For the text-containing cell, return its midpoint in [x, y] coordinate format. 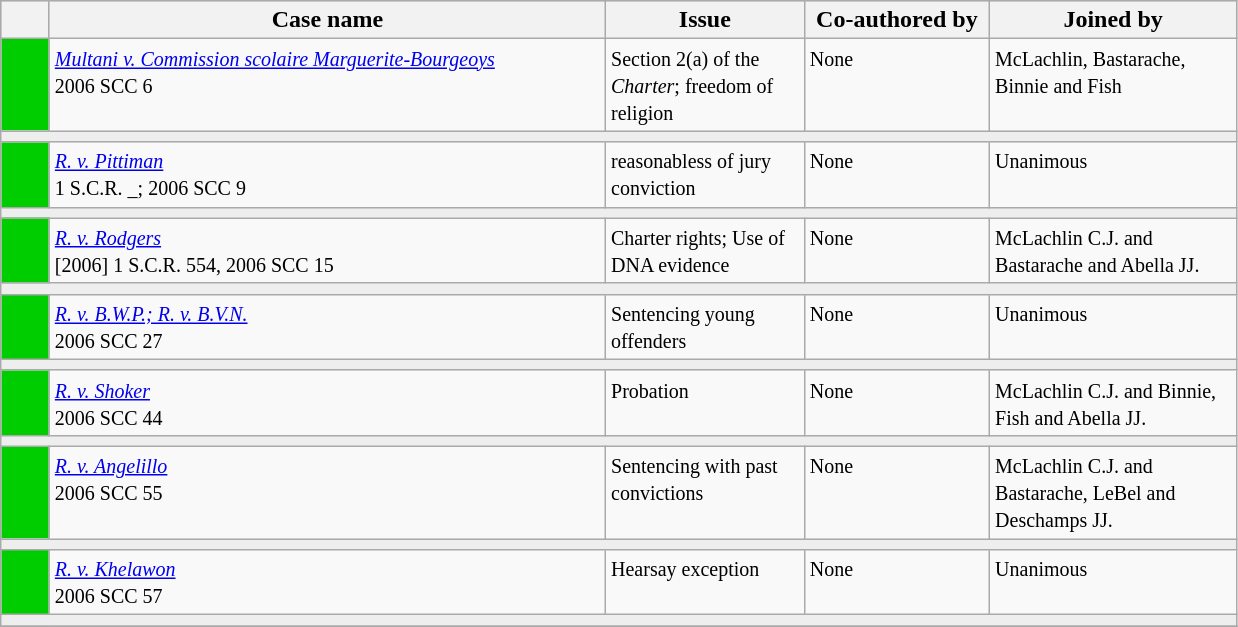
R. v. Khelawon 2006 SCC 57 [327, 582]
Co-authored by [896, 20]
Sentencing young offenders [706, 326]
Section 2(a) of the Charter; freedom of religion [706, 85]
Charter rights; Use of DNA evidence [706, 250]
McLachlin C.J. and Binnie, Fish and Abella JJ. [1114, 402]
McLachlin C.J. and Bastarache, LeBel and Deschamps JJ. [1114, 492]
Probation [706, 402]
Issue [706, 20]
Case name [327, 20]
R. v. Shoker 2006 SCC 44 [327, 402]
McLachlin C.J. and Bastarache and Abella JJ. [1114, 250]
Multani v. Commission scolaire Marguerite‑Bourgeoys2006 SCC 6 [327, 85]
McLachlin, Bastarache, Binnie and Fish [1114, 85]
Sentencing with past convictions [706, 492]
R. v. B.W.P.; R. v. B.V.N.2006 SCC 27 [327, 326]
R. v. Rodgers [2006] 1 S.C.R. 554, 2006 SCC 15 [327, 250]
Hearsay exception [706, 582]
R. v. Angelillo 2006 SCC 55 [327, 492]
reasonabless of jury conviction [706, 174]
Joined by [1114, 20]
R. v. Pittiman 1 S.C.R. _; 2006 SCC 9 [327, 174]
